Extract the (X, Y) coordinate from the center of the cell holding the provided text.  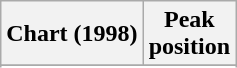
Peakposition (189, 34)
Chart (1998) (72, 34)
